Determine the [X, Y] coordinate at the center of the cell enclosing the given text.  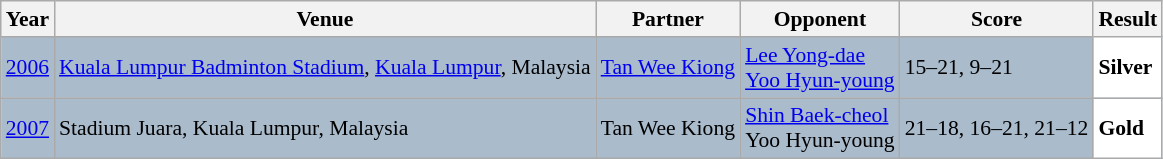
Silver [1128, 68]
Kuala Lumpur Badminton Stadium, Kuala Lumpur, Malaysia [325, 68]
Stadium Juara, Kuala Lumpur, Malaysia [325, 128]
15–21, 9–21 [997, 68]
Year [28, 19]
Shin Baek-cheol Yoo Hyun-young [820, 128]
Result [1128, 19]
Venue [325, 19]
Gold [1128, 128]
Opponent [820, 19]
21–18, 16–21, 21–12 [997, 128]
2007 [28, 128]
Lee Yong-dae Yoo Hyun-young [820, 68]
2006 [28, 68]
Partner [668, 19]
Score [997, 19]
